Return [X, Y] of the center of cell containing provided text 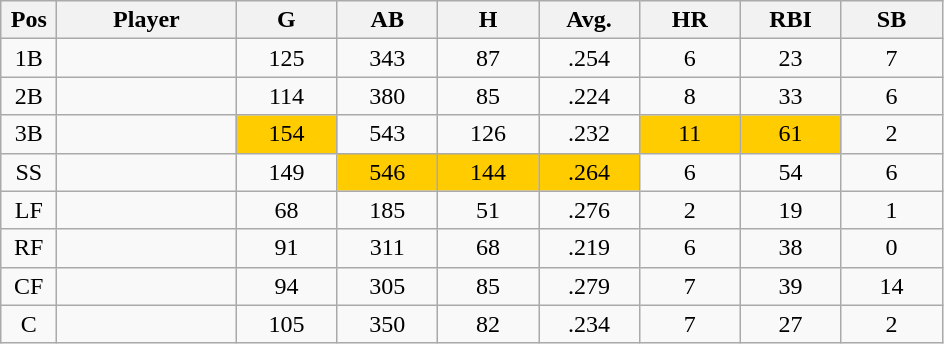
114 [286, 96]
185 [388, 210]
1B [29, 58]
39 [790, 286]
546 [388, 172]
LF [29, 210]
.224 [590, 96]
8 [690, 96]
33 [790, 96]
0 [892, 248]
126 [488, 134]
H [488, 20]
HR [690, 20]
.254 [590, 58]
.279 [590, 286]
1 [892, 210]
Avg. [590, 20]
SB [892, 20]
23 [790, 58]
2B [29, 96]
61 [790, 134]
380 [388, 96]
27 [790, 324]
125 [286, 58]
38 [790, 248]
.234 [590, 324]
3B [29, 134]
.276 [590, 210]
94 [286, 286]
RBI [790, 20]
305 [388, 286]
105 [286, 324]
543 [388, 134]
C [29, 324]
SS [29, 172]
.264 [590, 172]
Player [146, 20]
G [286, 20]
311 [388, 248]
14 [892, 286]
82 [488, 324]
RF [29, 248]
19 [790, 210]
11 [690, 134]
350 [388, 324]
149 [286, 172]
144 [488, 172]
.219 [590, 248]
Pos [29, 20]
154 [286, 134]
AB [388, 20]
343 [388, 58]
91 [286, 248]
54 [790, 172]
51 [488, 210]
.232 [590, 134]
87 [488, 58]
CF [29, 286]
